Scan for the cell matching the given text and deliver its [x, y] coordinate at center. 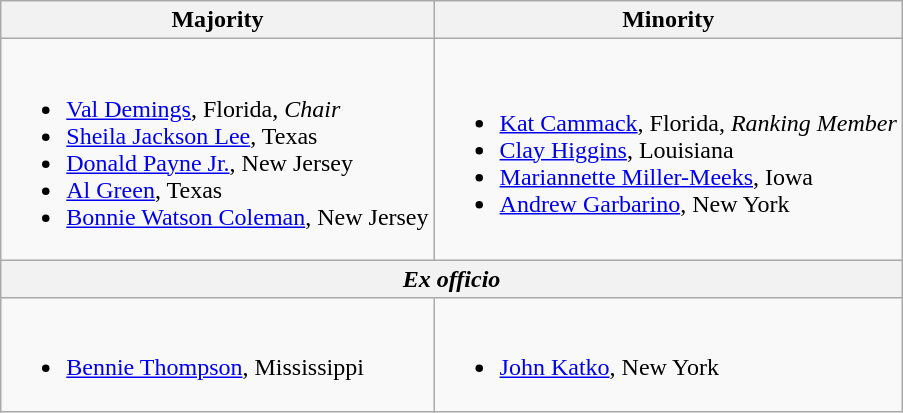
Bennie Thompson, Mississippi [218, 354]
Ex officio [452, 279]
Majority [218, 20]
Minority [668, 20]
Val Demings, Florida, ChairSheila Jackson Lee, TexasDonald Payne Jr., New JerseyAl Green, TexasBonnie Watson Coleman, New Jersey [218, 150]
Kat Cammack, Florida, Ranking MemberClay Higgins, LouisianaMariannette Miller-Meeks, IowaAndrew Garbarino, New York [668, 150]
John Katko, New York [668, 354]
